Determine the (x, y) coordinate at the center of the cell enclosing the given text.  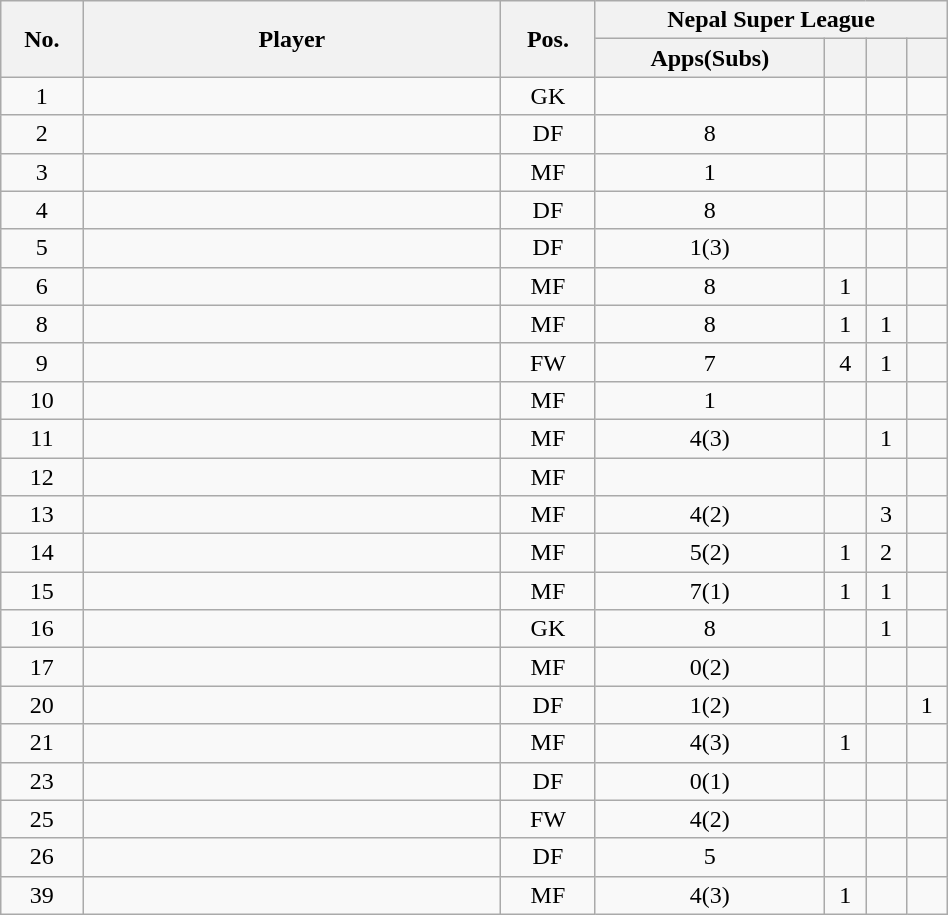
13 (42, 515)
11 (42, 438)
9 (42, 362)
No. (42, 39)
21 (42, 743)
25 (42, 819)
7(1) (710, 591)
10 (42, 400)
0(2) (710, 667)
26 (42, 857)
0(1) (710, 781)
16 (42, 629)
20 (42, 705)
5(2) (710, 553)
12 (42, 477)
Apps(Subs) (710, 58)
Player (292, 39)
Nepal Super League (771, 20)
Pos. (548, 39)
23 (42, 781)
17 (42, 667)
1(3) (710, 248)
1(2) (710, 705)
39 (42, 895)
6 (42, 286)
14 (42, 553)
7 (710, 362)
15 (42, 591)
